Return the (X, Y) coordinate for the center point of the cell that contains the specified text.  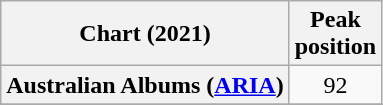
Chart (2021) (145, 34)
92 (335, 85)
Australian Albums (ARIA) (145, 85)
Peakposition (335, 34)
